Provide the [X, Y] coordinate of the cell's center where the given text is located.  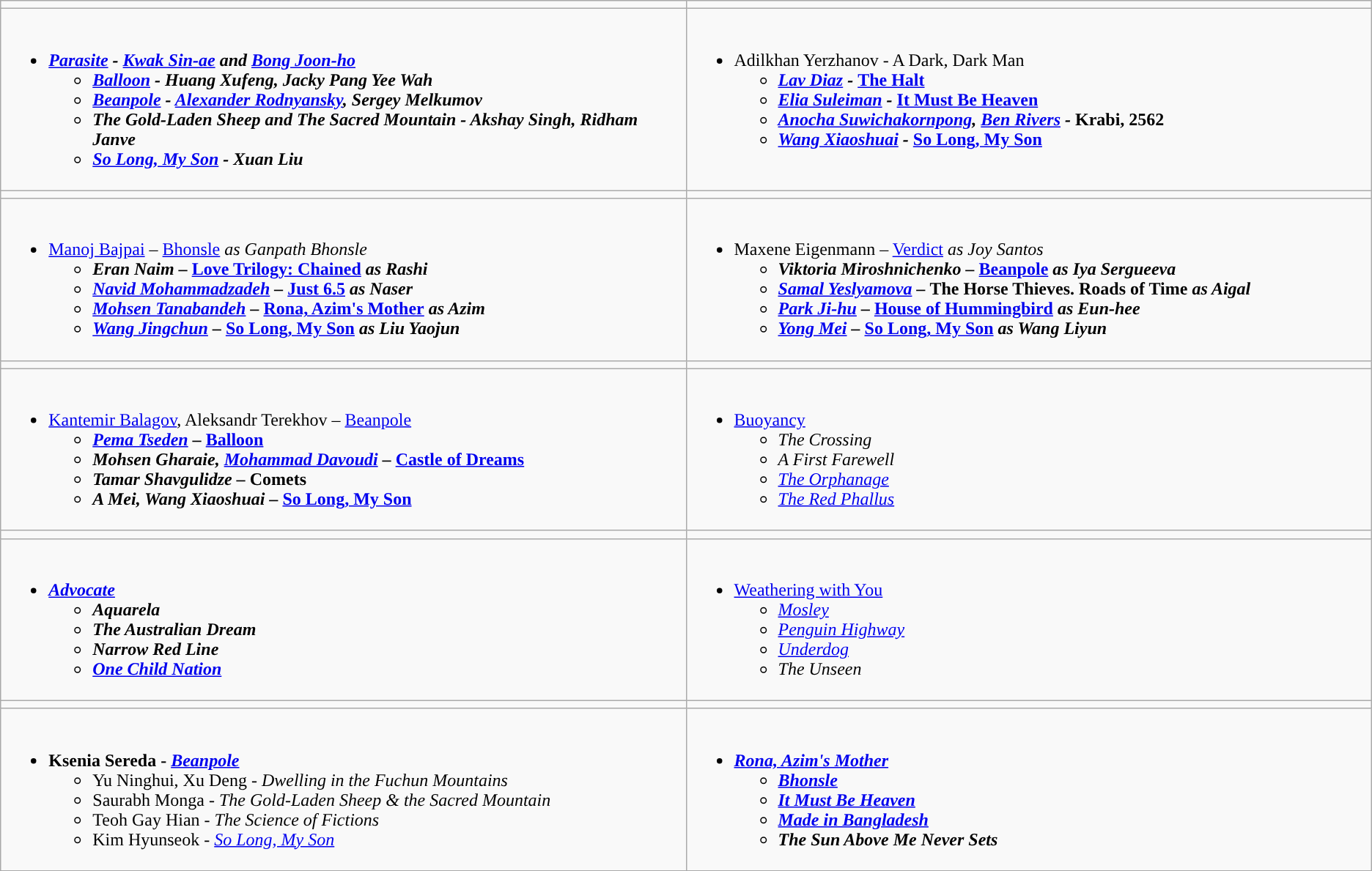
Weathering with You Mosley Penguin Highway Underdog The Unseen [1029, 620]
Advocate Aquarela The Australian Dream Narrow Red Line One Child Nation [343, 620]
Rona, Azim's Mother Bhonsle It Must Be Heaven Made in Bangladesh The Sun Above Me Never Sets [1029, 790]
Buoyancy The Crossing A First Farewell The Orphanage The Red Phallus [1029, 450]
